Pinpoint the cell where the given text exists, returning its (X, Y) midpoint coordinate. 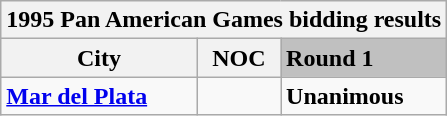
City (100, 58)
Unanimous (364, 96)
Mar del Plata (100, 96)
Round 1 (364, 58)
1995 Pan American Games bidding results (224, 20)
NOC (238, 58)
